Return [X, Y] of the center of cell containing provided text 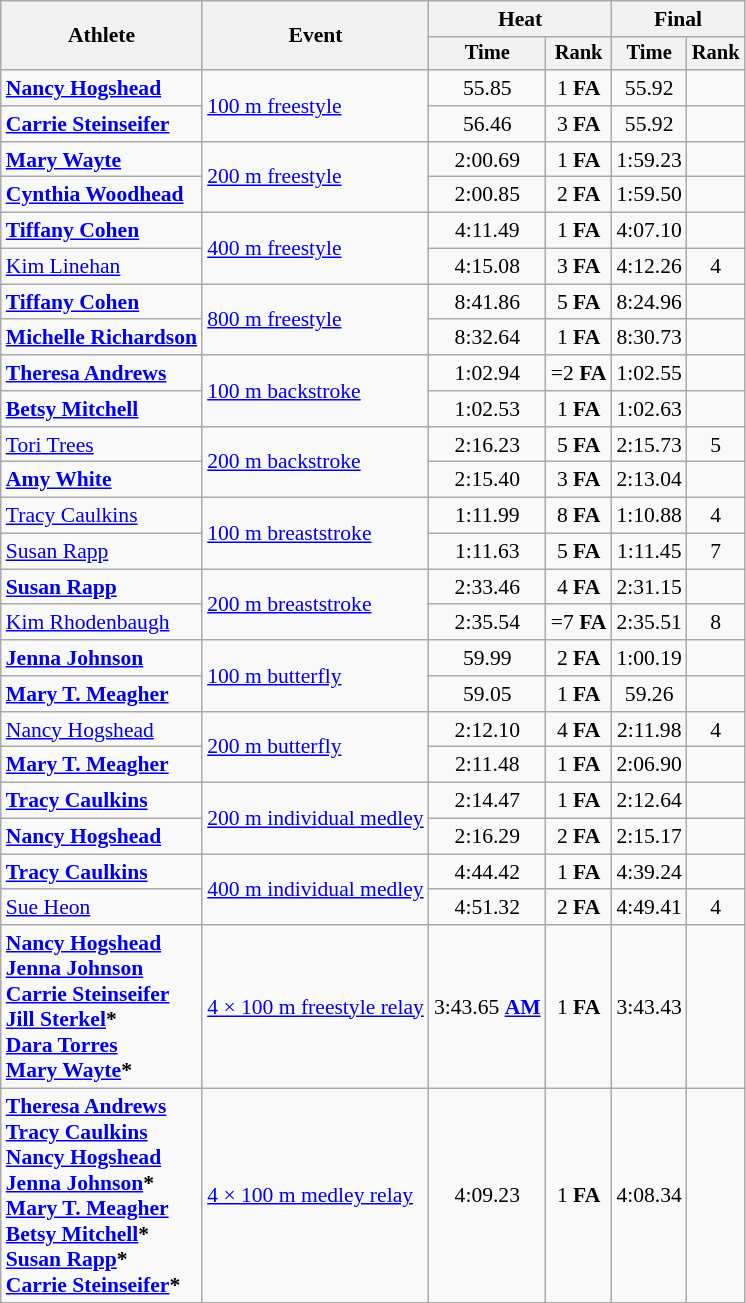
200 m individual medley [316, 818]
1:02.55 [648, 373]
4:49.41 [648, 908]
8:24.96 [648, 302]
8:41.86 [488, 302]
8:32.64 [488, 338]
Heat [520, 19]
4:07.10 [648, 231]
1:02.63 [648, 409]
1:02.53 [488, 409]
100 m butterfly [316, 676]
800 m freestyle [316, 320]
Carrie Steinseifer [102, 124]
Nancy HogsheadJenna JohnsonCarrie SteinseiferJill Sterkel*Dara TorresMary Wayte* [102, 1006]
2:31.15 [648, 587]
Betsy Mitchell [102, 409]
100 m freestyle [316, 106]
100 m backstroke [316, 390]
Theresa AndrewsTracy CaulkinsNancy HogsheadJenna Johnson*Mary T. MeagherBetsy Mitchell*Susan Rapp*Carrie Steinseifer* [102, 1196]
2:11.48 [488, 765]
Amy White [102, 480]
2:35.51 [648, 623]
2:12.64 [648, 801]
2:14.47 [488, 801]
4:39.24 [648, 872]
Sue Heon [102, 908]
55.85 [488, 88]
8 [716, 623]
56.46 [488, 124]
5 [716, 445]
59.99 [488, 658]
1:11.45 [648, 552]
59.05 [488, 694]
4:12.26 [648, 267]
1:11.63 [488, 552]
2:35.54 [488, 623]
200 m breaststroke [316, 604]
2:15.73 [648, 445]
200 m freestyle [316, 178]
4 × 100 m medley relay [316, 1196]
100 m breaststroke [316, 534]
2:00.85 [488, 195]
2:15.17 [648, 837]
4:51.32 [488, 908]
2:00.69 [488, 160]
Kim Linehan [102, 267]
2:11.98 [648, 730]
1:59.23 [648, 160]
Cynthia Woodhead [102, 195]
2:12.10 [488, 730]
Tori Trees [102, 445]
8:30.73 [648, 338]
1:02.94 [488, 373]
Jenna Johnson [102, 658]
4:09.23 [488, 1196]
2:33.46 [488, 587]
200 m butterfly [316, 748]
2:13.04 [648, 480]
=7 FA [579, 623]
2:16.23 [488, 445]
400 m individual medley [316, 890]
4 × 100 m freestyle relay [316, 1006]
2:16.29 [488, 837]
4:15.08 [488, 267]
1:00.19 [648, 658]
Mary Wayte [102, 160]
=2 FA [579, 373]
4:11.49 [488, 231]
Michelle Richardson [102, 338]
200 m backstroke [316, 462]
2:06.90 [648, 765]
3:43.43 [648, 1006]
1:59.50 [648, 195]
Event [316, 36]
Final [678, 19]
1:11.99 [488, 516]
8 FA [579, 516]
4:08.34 [648, 1196]
2:15.40 [488, 480]
7 [716, 552]
3:43.65 AM [488, 1006]
Theresa Andrews [102, 373]
1:10.88 [648, 516]
4:44.42 [488, 872]
Athlete [102, 36]
59.26 [648, 694]
Kim Rhodenbaugh [102, 623]
400 m freestyle [316, 248]
